For the text-containing cell, return its midpoint in (x, y) coordinate format. 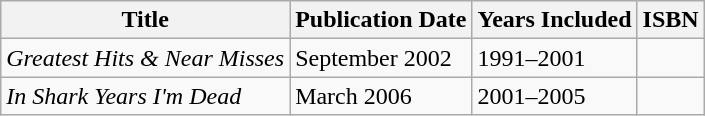
September 2002 (381, 58)
Publication Date (381, 20)
Years Included (554, 20)
ISBN (670, 20)
Title (146, 20)
1991–2001 (554, 58)
2001–2005 (554, 96)
March 2006 (381, 96)
In Shark Years I'm Dead (146, 96)
Greatest Hits & Near Misses (146, 58)
